Identify which cell holds the provided text, then report its [x, y] central coordinate. 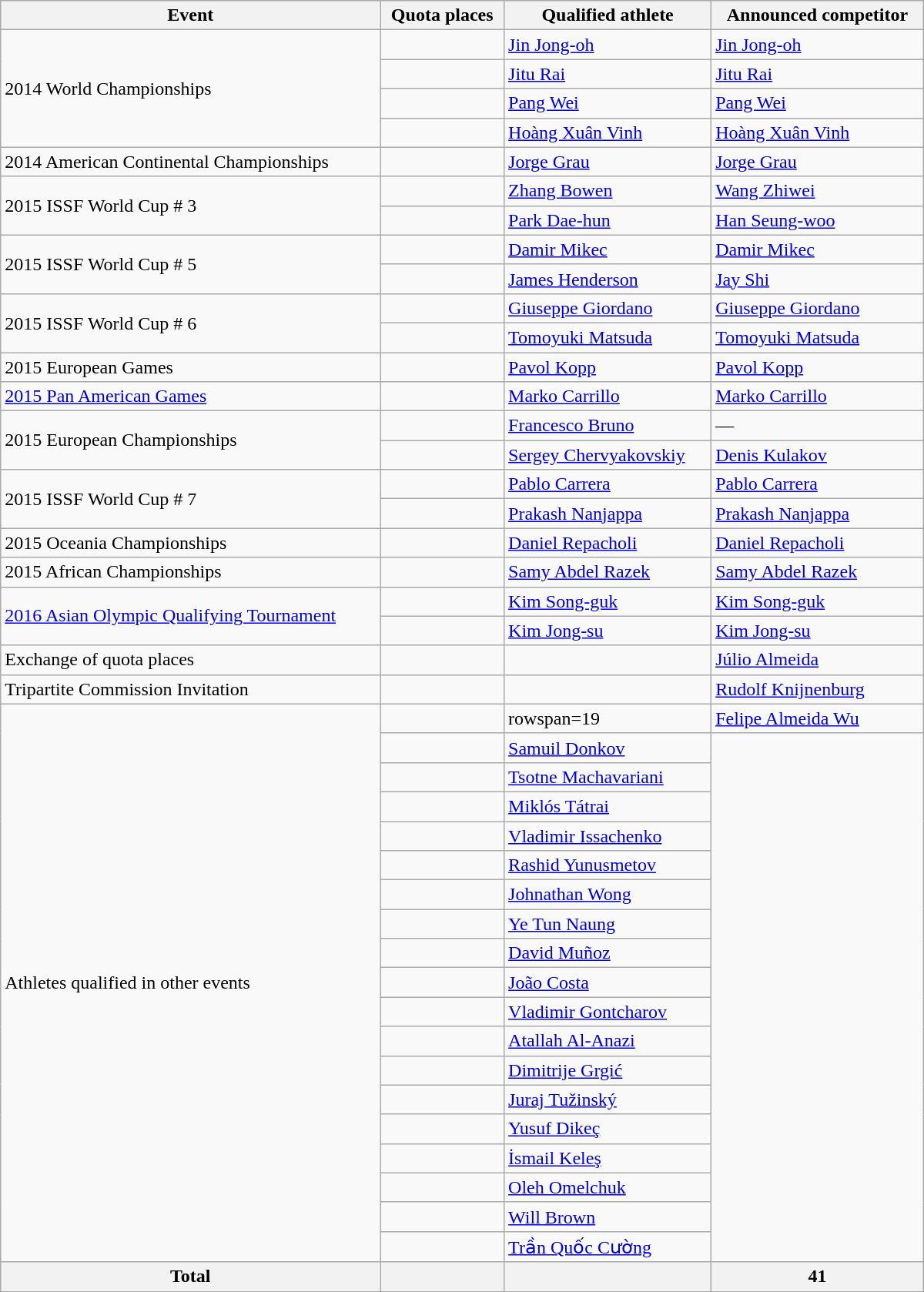
Atallah Al-Anazi [608, 1041]
2016 Asian Olympic Qualifying Tournament [191, 616]
Dimitrije Grgić [608, 1070]
Athletes qualified in other events [191, 982]
Trần Quốc Cường [608, 1247]
2015 Pan American Games [191, 397]
41 [818, 1277]
Oleh Omelchuk [608, 1187]
Announced competitor [818, 15]
Denis Kulakov [818, 455]
James Henderson [608, 279]
Zhang Bowen [608, 191]
Júlio Almeida [818, 660]
2014 World Championships [191, 89]
Vladimir Issachenko [608, 835]
2014 American Continental Championships [191, 162]
2015 European Games [191, 367]
Rudolf Knijnenburg [818, 689]
Park Dae-hun [608, 220]
Will Brown [608, 1217]
Quota places [442, 15]
2015 ISSF World Cup # 6 [191, 323]
2015 European Championships [191, 440]
2015 ISSF World Cup # 3 [191, 206]
Vladimir Gontcharov [608, 1012]
Wang Zhiwei [818, 191]
João Costa [608, 982]
Tsotne Machavariani [608, 777]
Sergey Chervyakovskiy [608, 455]
Qualified athlete [608, 15]
Yusuf Dikeç [608, 1129]
Jay Shi [818, 279]
2015 ISSF World Cup # 7 [191, 499]
— [818, 426]
Han Seung-woo [818, 220]
Rashid Yunusmetov [608, 865]
Total [191, 1277]
Samuil Donkov [608, 748]
2015 ISSF World Cup # 5 [191, 264]
Miklós Tátrai [608, 806]
Johnathan Wong [608, 895]
Francesco Bruno [608, 426]
Ye Tun Naung [608, 924]
Juraj Tužinský [608, 1100]
2015 Oceania Championships [191, 543]
Tripartite Commission Invitation [191, 689]
rowspan=19 [608, 718]
Event [191, 15]
2015 African Championships [191, 572]
David Muñoz [608, 953]
İsmail Keleş [608, 1158]
Exchange of quota places [191, 660]
Felipe Almeida Wu [818, 718]
